From the cell containing the given text, extract its center point as (X, Y) coordinate. 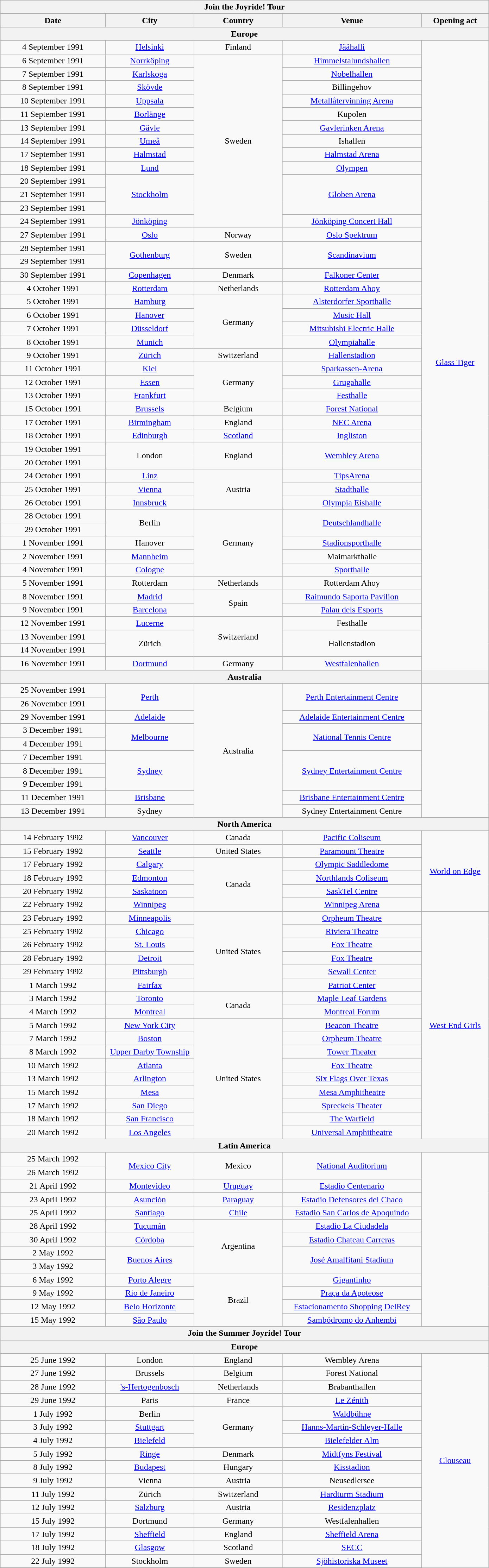
4 October 1991 (53, 288)
Neusedlersee (352, 1481)
Düsseldorf (150, 328)
Atlanta (150, 1065)
Mesa Amphitheatre (352, 1092)
Norrköping (150, 61)
Stuttgart (150, 1427)
Estadio La Ciudadela (352, 1226)
Budapest (150, 1467)
SaskTel Centre (352, 891)
Hamburg (150, 302)
3 May 1992 (53, 1266)
6 September 1991 (53, 61)
Palau dels Esports (352, 610)
13 October 1991 (53, 396)
Cologne (150, 569)
Jäähalli (352, 47)
5 November 1991 (53, 583)
20 March 1992 (53, 1132)
Uruguay (238, 1186)
Tower Theater (352, 1052)
Sparkassen-Arena (352, 369)
Ingliston (352, 436)
Le Zénith (352, 1400)
11 December 1991 (53, 797)
Fairfax (150, 985)
Metallåtervinning Arena (352, 101)
28 September 1991 (53, 248)
5 July 1992 (53, 1454)
4 December 1991 (53, 744)
Oslo (150, 235)
Perth Entertainment Centre (352, 697)
8 December 1991 (53, 770)
New York City (150, 1025)
Billingehov (352, 87)
30 April 1992 (53, 1239)
Latin America (244, 1146)
St. Louis (150, 945)
Boston (150, 1039)
12 November 1991 (53, 623)
Gavlerinken Arena (352, 127)
Barcelona (150, 610)
9 July 1992 (53, 1481)
13 December 1991 (53, 811)
Paraguay (238, 1199)
Nobelhallen (352, 74)
17 March 1992 (53, 1106)
Brisbane (150, 797)
16 November 1991 (53, 663)
13 November 1991 (53, 637)
11 September 1991 (53, 114)
Brazil (238, 1300)
Stadionsporthalle (352, 543)
5 October 1991 (53, 302)
São Paulo (150, 1320)
Madrid (150, 597)
10 September 1991 (53, 101)
2 November 1991 (53, 556)
25 April 1992 (53, 1213)
Hungary (238, 1467)
27 June 1992 (53, 1373)
15 May 1992 (53, 1320)
Córdoba (150, 1239)
Umeå (150, 141)
Raimundo Saporta Pavilion (352, 597)
4 March 1992 (53, 1012)
Riviera Theatre (352, 931)
Northlands Coliseum (352, 878)
Essen (150, 382)
Maimarkthalle (352, 556)
6 May 1992 (53, 1280)
NEC Arena (352, 422)
Join the Summer Joyride! Tour (244, 1333)
22 July 1992 (53, 1561)
Asunción (150, 1199)
Patriot Center (352, 985)
Praça da Apoteose (352, 1293)
Estadio Defensores del Chaco (352, 1199)
Rio de Janeiro (150, 1293)
Himmelstalundshallen (352, 61)
7 September 1991 (53, 74)
7 December 1991 (53, 757)
18 July 1992 (53, 1548)
9 May 1992 (53, 1293)
25 October 1991 (53, 489)
Montreal (150, 1012)
23 February 1992 (53, 918)
Vancouver (150, 838)
7 October 1991 (53, 328)
Grugahalle (352, 382)
Chicago (150, 931)
8 March 1992 (53, 1052)
Falkoner Center (352, 275)
Brabanthallen (352, 1387)
14 February 1992 (53, 838)
23 September 1991 (53, 208)
France (238, 1400)
Perth (150, 697)
Mexico (238, 1166)
Waldbühne (352, 1413)
28 June 1992 (53, 1387)
20 February 1992 (53, 891)
Salzburg (150, 1507)
Gigantinho (352, 1280)
Halmstad Arena (352, 154)
Porto Alegre (150, 1280)
Helsinki (150, 47)
Olympic Saddledome (352, 864)
20 October 1991 (53, 462)
Montevideo (150, 1186)
Bielefeld (150, 1440)
Sambódromo do Anhembi (352, 1320)
Sheffield Arena (352, 1534)
10 March 1992 (53, 1065)
Santiago (150, 1213)
Residenzplatz (352, 1507)
Paramount Theatre (352, 851)
29 September 1991 (53, 262)
Winnipeg Arena (352, 905)
Universal Amphitheatre (352, 1132)
21 September 1991 (53, 195)
Maple Leaf Gardens (352, 998)
14 September 1991 (53, 141)
29 October 1991 (53, 529)
Oslo Spektrum (352, 235)
Sporthalle (352, 569)
2 May 1992 (53, 1253)
Melbourne (150, 737)
Halmstad (150, 154)
Olympia Eishalle (352, 503)
12 May 1992 (53, 1306)
30 September 1991 (53, 275)
San Diego (150, 1106)
Seattle (150, 851)
9 October 1991 (53, 355)
9 November 1991 (53, 610)
's-Hertogenbosch (150, 1387)
15 February 1992 (53, 851)
Mesa (150, 1092)
Pittsburgh (150, 971)
Norway (238, 235)
Edinburgh (150, 436)
Winnipeg (150, 905)
28 February 1992 (53, 958)
7 March 1992 (53, 1039)
15 July 1992 (53, 1521)
4 November 1991 (53, 569)
1 November 1991 (53, 543)
Estadio Chateau Carreras (352, 1239)
Calgary (150, 864)
20 September 1991 (53, 181)
25 February 1992 (53, 931)
5 March 1992 (53, 1025)
Sheffield (150, 1534)
Skövde (150, 87)
Finland (238, 47)
14 November 1991 (53, 650)
Six Flags Over Texas (352, 1079)
Spreckels Theater (352, 1106)
15 October 1991 (53, 409)
Clouseau (455, 1461)
Uppsala (150, 101)
Kisstadion (352, 1467)
Innsbruck (150, 503)
12 July 1992 (53, 1507)
Deutschlandhalle (352, 523)
Pacific Coliseum (352, 838)
Music Hall (352, 315)
Opening act (455, 20)
29 February 1992 (53, 971)
Copenhagen (150, 275)
9 December 1991 (53, 784)
Venue (352, 20)
Ishallen (352, 141)
4 July 1992 (53, 1440)
29 November 1991 (53, 717)
José Amalfitani Stadium (352, 1260)
Mannheim (150, 556)
8 September 1991 (53, 87)
Borlänge (150, 114)
Date (53, 20)
3 March 1992 (53, 998)
12 October 1991 (53, 382)
Join the Joyride! Tour (244, 7)
City (150, 20)
1 July 1992 (53, 1413)
Glass Tiger (455, 362)
Gothenburg (150, 255)
Midtfyns Festival (352, 1454)
Adelaide (150, 717)
19 October 1991 (53, 449)
Minneapolis (150, 918)
28 April 1992 (53, 1226)
28 October 1991 (53, 516)
Olympen (352, 168)
Los Angeles (150, 1132)
18 March 1992 (53, 1119)
17 July 1992 (53, 1534)
6 October 1991 (53, 315)
13 March 1992 (53, 1079)
West End Girls (455, 1025)
25 March 1992 (53, 1159)
8 November 1991 (53, 597)
8 October 1991 (53, 342)
Ringe (150, 1454)
Country (238, 20)
3 July 1992 (53, 1427)
26 March 1992 (53, 1172)
24 September 1991 (53, 221)
26 November 1991 (53, 704)
North America (244, 824)
11 October 1991 (53, 369)
Gävle (150, 127)
Frankfurt (150, 396)
3 December 1991 (53, 730)
18 February 1992 (53, 878)
Mexico City (150, 1166)
Karlskoga (150, 74)
Brisbane Entertainment Centre (352, 797)
Glasgow (150, 1548)
Estadio Centenario (352, 1186)
25 November 1991 (53, 690)
TipsArena (352, 476)
Tucumán (150, 1226)
29 June 1992 (53, 1400)
The Warfield (352, 1119)
World on Edge (455, 871)
Stadthalle (352, 489)
Estacionamento Shopping DelRey (352, 1306)
Globen Arena (352, 195)
Lund (150, 168)
Toronto (150, 998)
Estadio San Carlos de Apoquindo (352, 1213)
Beacon Theatre (352, 1025)
Chile (238, 1213)
25 June 1992 (53, 1360)
24 October 1991 (53, 476)
Spain (238, 603)
National Tennis Centre (352, 737)
Paris (150, 1400)
4 September 1991 (53, 47)
Montreal Forum (352, 1012)
Jönköping (150, 221)
Mitsubishi Electric Halle (352, 328)
17 February 1992 (53, 864)
17 September 1991 (53, 154)
Scandinavium (352, 255)
22 February 1992 (53, 905)
Alsterdorfer Sporthalle (352, 302)
Linz (150, 476)
Lucerne (150, 623)
Edmonton (150, 878)
26 February 1992 (53, 945)
National Auditorium (352, 1166)
Jönköping Concert Hall (352, 221)
21 April 1992 (53, 1186)
Belo Horizonte (150, 1306)
Argentina (238, 1246)
Sewall Center (352, 971)
18 September 1991 (53, 168)
8 July 1992 (53, 1467)
26 October 1991 (53, 503)
13 September 1991 (53, 127)
Munich (150, 342)
Birmingham (150, 422)
Adelaide Entertainment Centre (352, 717)
Arlington (150, 1079)
11 July 1992 (53, 1494)
SECC (352, 1548)
Sjöhistoriska Museet (352, 1561)
Kupolen (352, 114)
Upper Darby Township (150, 1052)
Bielefelder Alm (352, 1440)
Kiel (150, 369)
23 April 1992 (53, 1199)
1 March 1992 (53, 985)
Detroit (150, 958)
Buenos Aires (150, 1260)
San Francisco (150, 1119)
27 September 1991 (53, 235)
Hardturm Stadium (352, 1494)
17 October 1991 (53, 422)
Olympiahalle (352, 342)
Hanns-Martin-Schleyer-Halle (352, 1427)
Saskatoon (150, 891)
15 March 1992 (53, 1092)
18 October 1991 (53, 436)
